Output the [X, Y] coordinate of the center of the cell containing the given text.  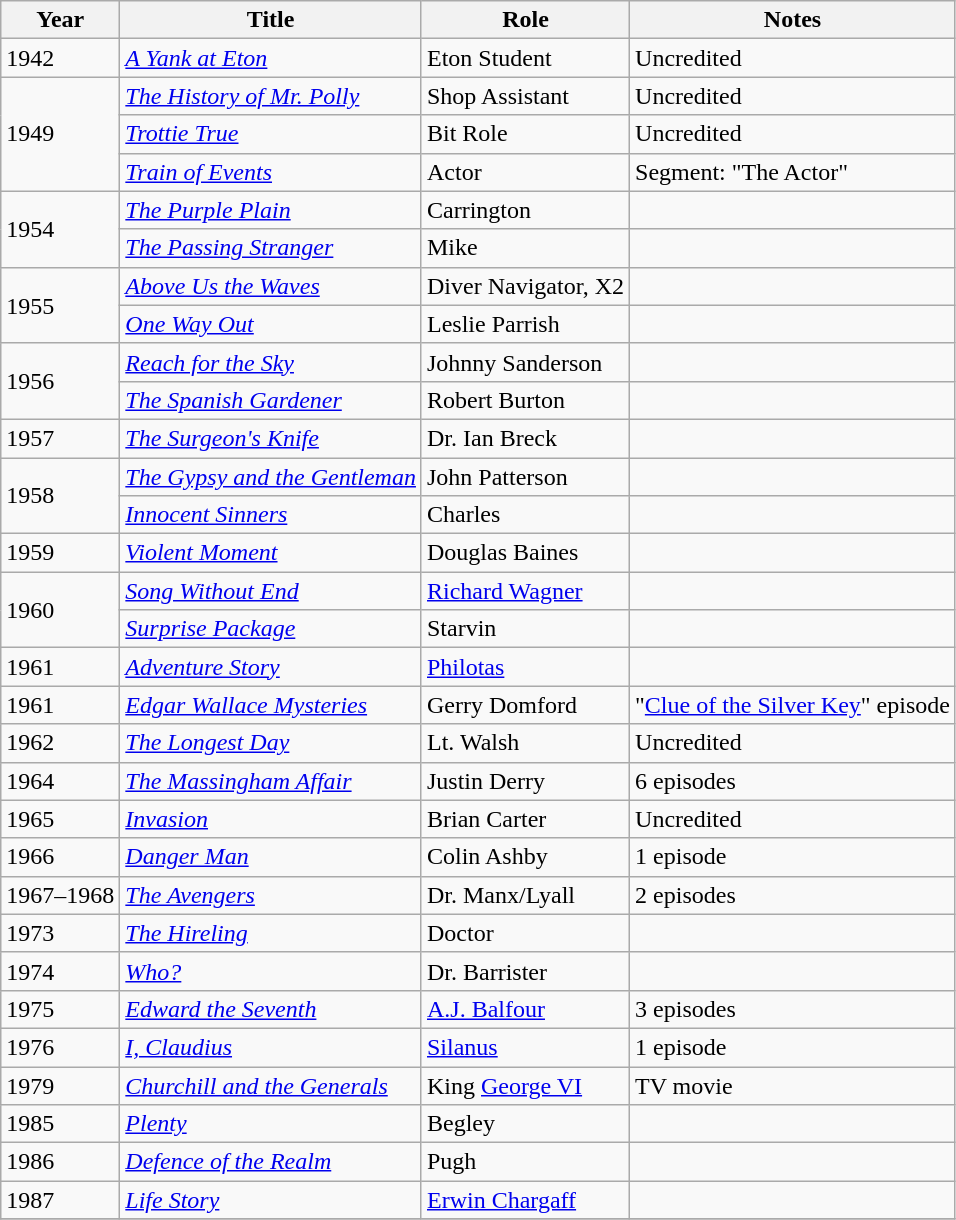
1986 [60, 1162]
Colin Ashby [525, 857]
Defence of the Realm [271, 1162]
The Passing Stranger [271, 248]
1960 [60, 610]
Justin Derry [525, 781]
1967–1968 [60, 895]
1954 [60, 229]
Plenty [271, 1124]
1966 [60, 857]
TV movie [793, 1085]
1974 [60, 971]
Lt. Walsh [525, 743]
Invasion [271, 819]
6 episodes [793, 781]
John Patterson [525, 477]
Brian Carter [525, 819]
1973 [60, 933]
The Avengers [271, 895]
Doctor [525, 933]
Johnny Sanderson [525, 362]
1965 [60, 819]
Adventure Story [271, 667]
1975 [60, 1009]
Churchill and the Generals [271, 1085]
The Longest Day [271, 743]
The Purple Plain [271, 210]
The Spanish Gardener [271, 400]
1959 [60, 553]
1964 [60, 781]
Trottie True [271, 134]
Song Without End [271, 591]
Above Us the Waves [271, 286]
King George VI [525, 1085]
Begley [525, 1124]
Who? [271, 971]
Surprise Package [271, 629]
The Massingham Affair [271, 781]
Title [271, 20]
Carrington [525, 210]
Innocent Sinners [271, 515]
Robert Burton [525, 400]
1962 [60, 743]
Starvin [525, 629]
Eton Student [525, 58]
"Clue of the Silver Key" episode [793, 705]
1956 [60, 381]
Edgar Wallace Mysteries [271, 705]
Reach for the Sky [271, 362]
Life Story [271, 1200]
Silanus [525, 1047]
Notes [793, 20]
Danger Man [271, 857]
Richard Wagner [525, 591]
Bit Role [525, 134]
1942 [60, 58]
A.J. Balfour [525, 1009]
One Way Out [271, 324]
1949 [60, 134]
1955 [60, 305]
2 episodes [793, 895]
Role [525, 20]
Actor [525, 172]
Dr. Ian Breck [525, 438]
Dr. Barrister [525, 971]
Dr. Manx/Lyall [525, 895]
Douglas Baines [525, 553]
The History of Mr. Polly [271, 96]
The Surgeon's Knife [271, 438]
The Hireling [271, 933]
Shop Assistant [525, 96]
1987 [60, 1200]
1957 [60, 438]
Gerry Domford [525, 705]
A Yank at Eton [271, 58]
Mike [525, 248]
Segment: "The Actor" [793, 172]
Philotas [525, 667]
1958 [60, 496]
Diver Navigator, X2 [525, 286]
Edward the Seventh [271, 1009]
Leslie Parrish [525, 324]
I, Claudius [271, 1047]
Train of Events [271, 172]
1985 [60, 1124]
Year [60, 20]
1976 [60, 1047]
The Gypsy and the Gentleman [271, 477]
Erwin Chargaff [525, 1200]
Pugh [525, 1162]
Charles [525, 515]
Violent Moment [271, 553]
1979 [60, 1085]
3 episodes [793, 1009]
